Capture the cell that displays the provided text and extract its (x, y) central coordinate. 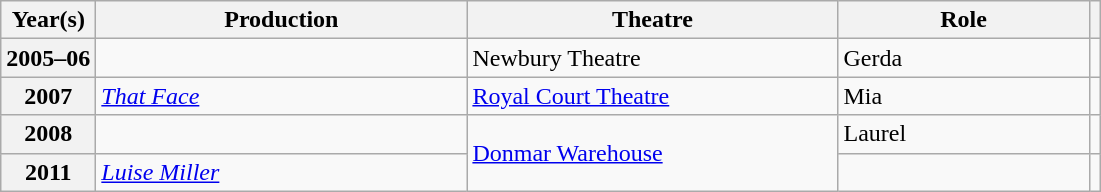
2008 (48, 134)
Theatre (652, 20)
2007 (48, 96)
Royal Court Theatre (652, 96)
Year(s) (48, 20)
Newbury Theatre (652, 58)
Donmar Warehouse (652, 153)
Laurel (964, 134)
Gerda (964, 58)
Production (282, 20)
Role (964, 20)
Luise Miller (282, 172)
Mia (964, 96)
2005–06 (48, 58)
That Face (282, 96)
2011 (48, 172)
